Extract the [x, y] coordinate from the center of the cell holding the provided text.  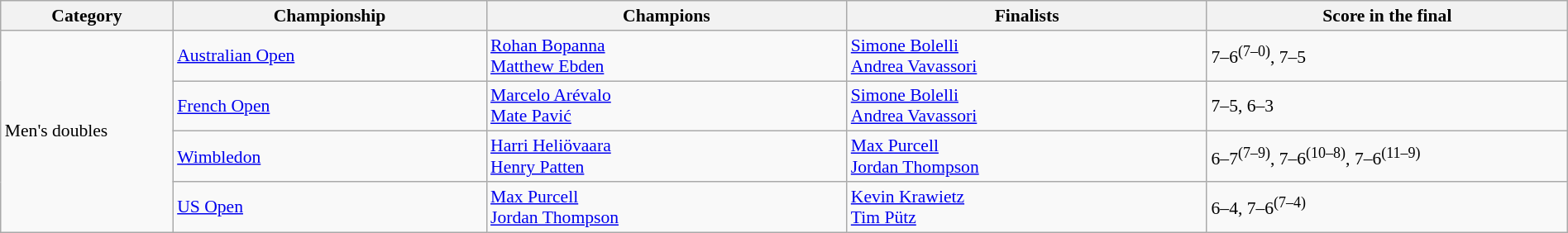
US Open [329, 207]
Australian Open [329, 56]
6–4, 7–6(7–4) [1387, 207]
Champions [667, 16]
Score in the final [1387, 16]
Finalists [1027, 16]
Harri Heliövaara Henry Patten [667, 157]
Rohan Bopanna Matthew Ebden [667, 56]
Championship [329, 16]
Category [87, 16]
Kevin Krawietz Tim Pütz [1027, 207]
French Open [329, 106]
Marcelo Arévalo Mate Pavić [667, 106]
Men's doubles [87, 131]
7–5, 6–3 [1387, 106]
Wimbledon [329, 157]
7–6(7–0), 7–5 [1387, 56]
6–7(7–9), 7–6(10–8), 7–6(11–9) [1387, 157]
